Determine the [X, Y] coordinate at the center of the cell enclosing the given text.  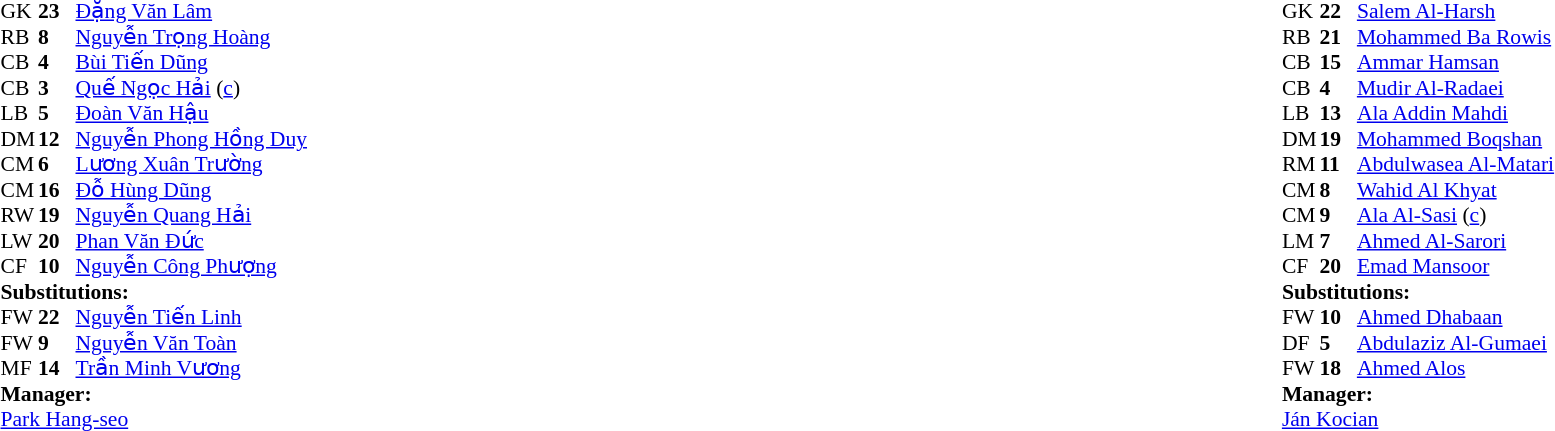
Wahid Al Khyat [1456, 190]
Nguyễn Phong Hồng Duy [192, 139]
Nguyễn Văn Toàn [192, 343]
14 [57, 369]
Quế Ngọc Hải (c) [192, 88]
Nguyễn Quang Hải [192, 215]
Abdulaziz Al-Gumaei [1456, 343]
Phan Văn Đức [192, 241]
MF [19, 369]
Nguyễn Công Phượng [192, 267]
13 [1338, 113]
DF [1301, 343]
Ahmed Al-Sarori [1456, 241]
Nguyễn Tiến Linh [192, 317]
Ahmed Dhabaan [1456, 317]
7 [1338, 241]
Đoàn Văn Hậu [192, 113]
RW [19, 215]
Bùi Tiến Dũng [192, 63]
Ala Addin Mahdi [1456, 113]
15 [1338, 63]
LM [1301, 241]
Nguyễn Trọng Hoàng [192, 37]
Lương Xuân Trường [192, 165]
16 [57, 190]
Mohammed Ba Rowis [1456, 37]
Mohammed Boqshan [1456, 139]
18 [1338, 369]
LW [19, 241]
Ahmed Alos [1456, 369]
22 [57, 317]
RM [1301, 165]
21 [1338, 37]
Ala Al-Sasi (c) [1456, 215]
12 [57, 139]
Ammar Hamsan [1456, 63]
Mudir Al-Radaei [1456, 88]
Emad Mansoor [1456, 267]
3 [57, 88]
11 [1338, 165]
6 [57, 165]
Trần Minh Vương [192, 369]
Đỗ Hùng Dũng [192, 190]
Abdulwasea Al-Matari [1456, 165]
